Output the (X, Y) coordinate of the center of the cell containing the given text.  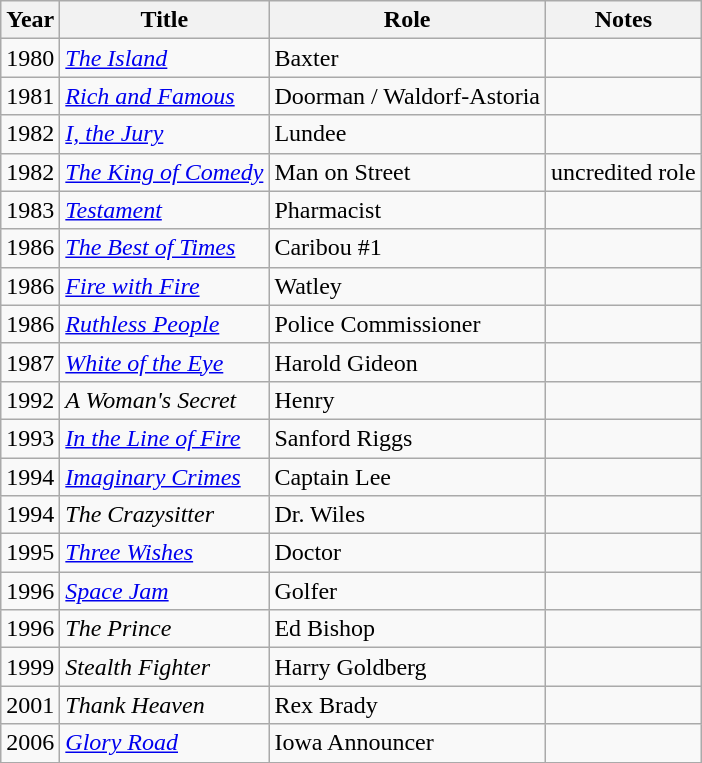
Man on Street (408, 172)
Dr. Wiles (408, 515)
1980 (30, 58)
Iowa Announcer (408, 743)
Ed Bishop (408, 629)
The Prince (164, 629)
Three Wishes (164, 553)
2001 (30, 705)
1999 (30, 667)
Space Jam (164, 591)
Harry Goldberg (408, 667)
Harold Gideon (408, 362)
1995 (30, 553)
Year (30, 20)
Thank Heaven (164, 705)
Lundee (408, 134)
Testament (164, 210)
Baxter (408, 58)
White of the Eye (164, 362)
The King of Comedy (164, 172)
Caribou #1 (408, 248)
Title (164, 20)
Rex Brady (408, 705)
Sanford Riggs (408, 438)
Imaginary Crimes (164, 477)
A Woman's Secret (164, 400)
The Crazysitter (164, 515)
Watley (408, 286)
The Best of Times (164, 248)
Captain Lee (408, 477)
1981 (30, 96)
Police Commissioner (408, 324)
1987 (30, 362)
Notes (624, 20)
2006 (30, 743)
Henry (408, 400)
Doorman / Waldorf-Astoria (408, 96)
1992 (30, 400)
I, the Jury (164, 134)
Stealth Fighter (164, 667)
1983 (30, 210)
The Island (164, 58)
Ruthless People (164, 324)
Role (408, 20)
Golfer (408, 591)
Rich and Famous (164, 96)
uncredited role (624, 172)
Glory Road (164, 743)
1993 (30, 438)
In the Line of Fire (164, 438)
Doctor (408, 553)
Fire with Fire (164, 286)
Pharmacist (408, 210)
